Capture the cell that displays the provided text and extract its [X, Y] central coordinate. 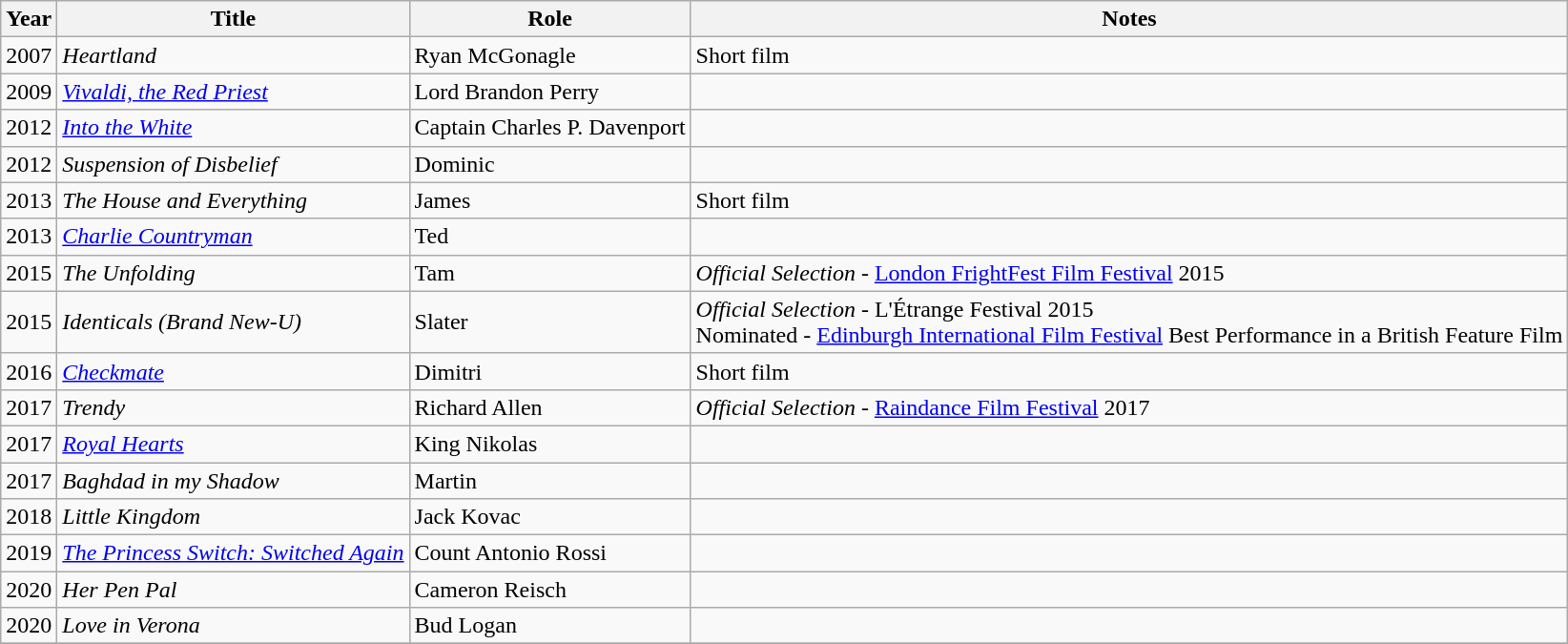
The Princess Switch: Switched Again [233, 553]
James [549, 200]
2019 [29, 553]
Slater [549, 322]
Cameron Reisch [549, 590]
Ted [549, 237]
Checkmate [233, 371]
Into the White [233, 128]
Richard Allen [549, 407]
Heartland [233, 55]
Official Selection - L'Étrange Festival 2015Nominated - Edinburgh International Film Festival Best Performance in a British Feature Film [1129, 322]
Suspension of Disbelief [233, 164]
Love in Verona [233, 626]
Martin [549, 480]
2009 [29, 92]
Royal Hearts [233, 444]
Baghdad in my Shadow [233, 480]
Vivaldi, the Red Priest [233, 92]
Bud Logan [549, 626]
The House and Everything [233, 200]
Year [29, 19]
The Unfolding [233, 273]
Little Kingdom [233, 517]
Dimitri [549, 371]
Title [233, 19]
Official Selection - London FrightFest Film Festival 2015 [1129, 273]
Ryan McGonagle [549, 55]
Official Selection - Raindance Film Festival 2017 [1129, 407]
2007 [29, 55]
Lord Brandon Perry [549, 92]
Identicals (Brand New-U) [233, 322]
Trendy [233, 407]
Jack Kovac [549, 517]
2018 [29, 517]
Her Pen Pal [233, 590]
Captain Charles P. Davenport [549, 128]
Charlie Countryman [233, 237]
Tam [549, 273]
Notes [1129, 19]
Role [549, 19]
Count Antonio Rossi [549, 553]
Dominic [549, 164]
2016 [29, 371]
King Nikolas [549, 444]
